Pinpoint the cell where the given text exists, returning its [X, Y] midpoint coordinate. 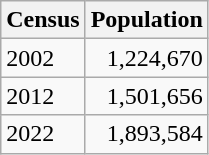
Population [146, 20]
Census [43, 20]
1,893,584 [146, 134]
2022 [43, 134]
2002 [43, 58]
1,501,656 [146, 96]
1,224,670 [146, 58]
2012 [43, 96]
